Return the [x, y] coordinate for the center point of the cell that contains the specified text.  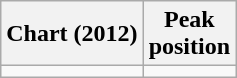
Chart (2012) [72, 34]
Peakposition [189, 34]
